Find where the given text appears and provide that cell's center as (x, y) coordinate. 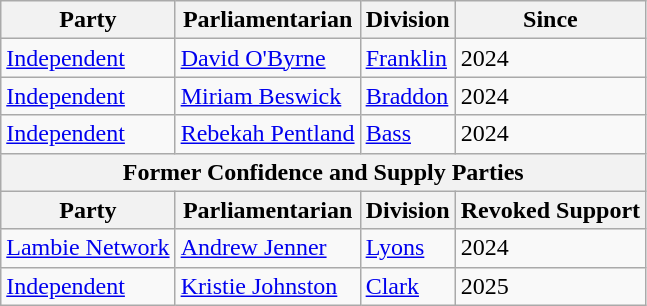
Revoked Support (550, 210)
Clark (408, 286)
Lyons (408, 248)
David O'Byrne (268, 58)
Miriam Beswick (268, 96)
2025 (550, 286)
Lambie Network (88, 248)
Kristie Johnston (268, 286)
Franklin (408, 58)
Bass (408, 134)
Andrew Jenner (268, 248)
Braddon (408, 96)
Since (550, 20)
Rebekah Pentland (268, 134)
Former Confidence and Supply Parties (324, 172)
